Extract the [X, Y] coordinate from the center of the cell holding the provided text.  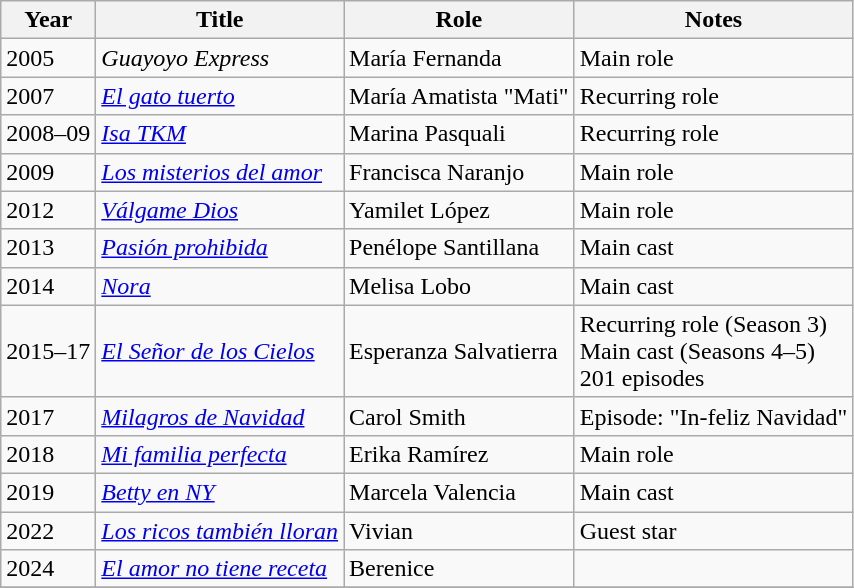
María Amatista "Mati" [460, 96]
Yamilet López [460, 210]
2005 [48, 58]
Esperanza Salvatierra [460, 351]
El Señor de los Cielos [220, 351]
Los ricos también lloran [220, 531]
2015–17 [48, 351]
Marcela Valencia [460, 492]
Milagros de Navidad [220, 416]
Role [460, 20]
2019 [48, 492]
Recurring role (Season 3)Main cast (Seasons 4–5)201 episodes [714, 351]
Pasión prohibida [220, 248]
Title [220, 20]
Isa TKM [220, 134]
Carol Smith [460, 416]
2009 [48, 172]
Mi familia perfecta [220, 454]
2017 [48, 416]
Year [48, 20]
Guest star [714, 531]
Marina Pasquali [460, 134]
Episode: "In-feliz Navidad" [714, 416]
Erika Ramírez [460, 454]
2012 [48, 210]
2024 [48, 569]
2007 [48, 96]
Nora [220, 286]
Notes [714, 20]
2022 [48, 531]
María Fernanda [460, 58]
Guayoyo Express [220, 58]
2018 [48, 454]
Vivian [460, 531]
El gato tuerto [220, 96]
El amor no tiene receta [220, 569]
Betty en NY [220, 492]
Válgame Dios [220, 210]
2014 [48, 286]
Francisca Naranjo [460, 172]
Berenice [460, 569]
Penélope Santillana [460, 248]
Los misterios del amor [220, 172]
2008–09 [48, 134]
2013 [48, 248]
Melisa Lobo [460, 286]
